Scan for the cell matching the given text and deliver its [x, y] coordinate at center. 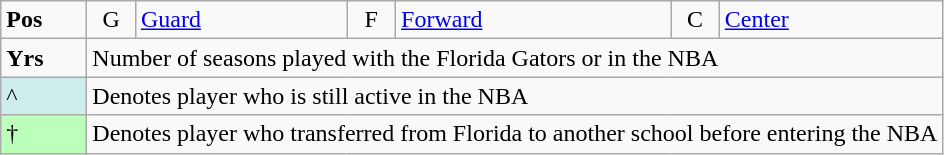
Number of seasons played with the Florida Gators or in the NBA [515, 58]
Guard [241, 20]
^ [44, 96]
† [44, 134]
Forward [534, 20]
F [372, 20]
Denotes player who transferred from Florida to another school before entering the NBA [515, 134]
C [696, 20]
Yrs [44, 58]
Center [831, 20]
G [112, 20]
Pos [44, 20]
Denotes player who is still active in the NBA [515, 96]
